Extract the [x, y] coordinate from the center of the cell holding the provided text.  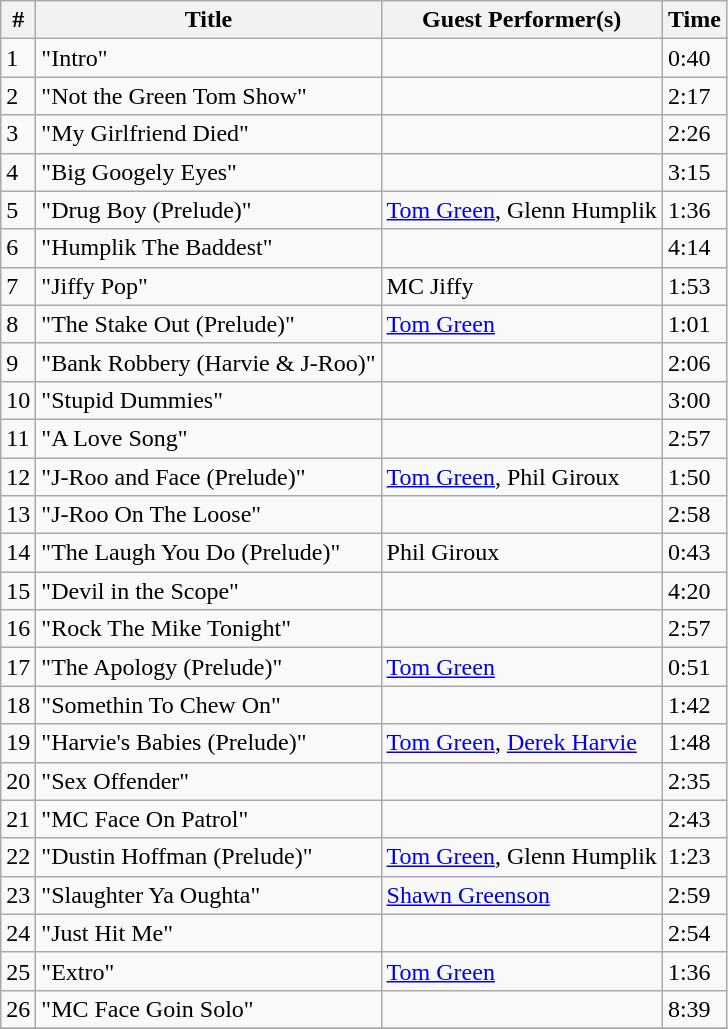
3:00 [694, 400]
"Not the Green Tom Show" [208, 96]
"Slaughter Ya Oughta" [208, 895]
"Stupid Dummies" [208, 400]
"Sex Offender" [208, 781]
"Devil in the Scope" [208, 591]
2:58 [694, 515]
0:51 [694, 667]
11 [18, 438]
"A Love Song" [208, 438]
"My Girlfriend Died" [208, 134]
19 [18, 743]
Time [694, 20]
4:20 [694, 591]
Shawn Greenson [522, 895]
Tom Green, Phil Giroux [522, 477]
"MC Face On Patrol" [208, 819]
2:06 [694, 362]
20 [18, 781]
3 [18, 134]
22 [18, 857]
"Somethin To Chew On" [208, 705]
8 [18, 324]
9 [18, 362]
3:15 [694, 172]
2:43 [694, 819]
15 [18, 591]
"Humplik The Baddest" [208, 248]
Title [208, 20]
8:39 [694, 1009]
12 [18, 477]
Guest Performer(s) [522, 20]
"Extro" [208, 971]
"Intro" [208, 58]
"Bank Robbery (Harvie & J-Roo)" [208, 362]
23 [18, 895]
25 [18, 971]
17 [18, 667]
1:53 [694, 286]
"J-Roo and Face (Prelude)" [208, 477]
2:59 [694, 895]
14 [18, 553]
"J-Roo On The Loose" [208, 515]
6 [18, 248]
2:35 [694, 781]
1:50 [694, 477]
2:26 [694, 134]
2:54 [694, 933]
16 [18, 629]
"Just Hit Me" [208, 933]
18 [18, 705]
"Rock The Mike Tonight" [208, 629]
0:40 [694, 58]
"Harvie's Babies (Prelude)" [208, 743]
"Drug Boy (Prelude)" [208, 210]
# [18, 20]
Tom Green, Derek Harvie [522, 743]
1:42 [694, 705]
1 [18, 58]
0:43 [694, 553]
"The Apology (Prelude)" [208, 667]
"Big Googely Eyes" [208, 172]
7 [18, 286]
1:23 [694, 857]
"Jiffy Pop" [208, 286]
1:01 [694, 324]
MC Jiffy [522, 286]
21 [18, 819]
4 [18, 172]
2:17 [694, 96]
10 [18, 400]
26 [18, 1009]
Phil Giroux [522, 553]
"The Stake Out (Prelude)" [208, 324]
"The Laugh You Do (Prelude)" [208, 553]
24 [18, 933]
13 [18, 515]
"MC Face Goin Solo" [208, 1009]
2 [18, 96]
5 [18, 210]
4:14 [694, 248]
1:48 [694, 743]
"Dustin Hoffman (Prelude)" [208, 857]
